Extract the [x, y] coordinate from the center of the cell holding the provided text.  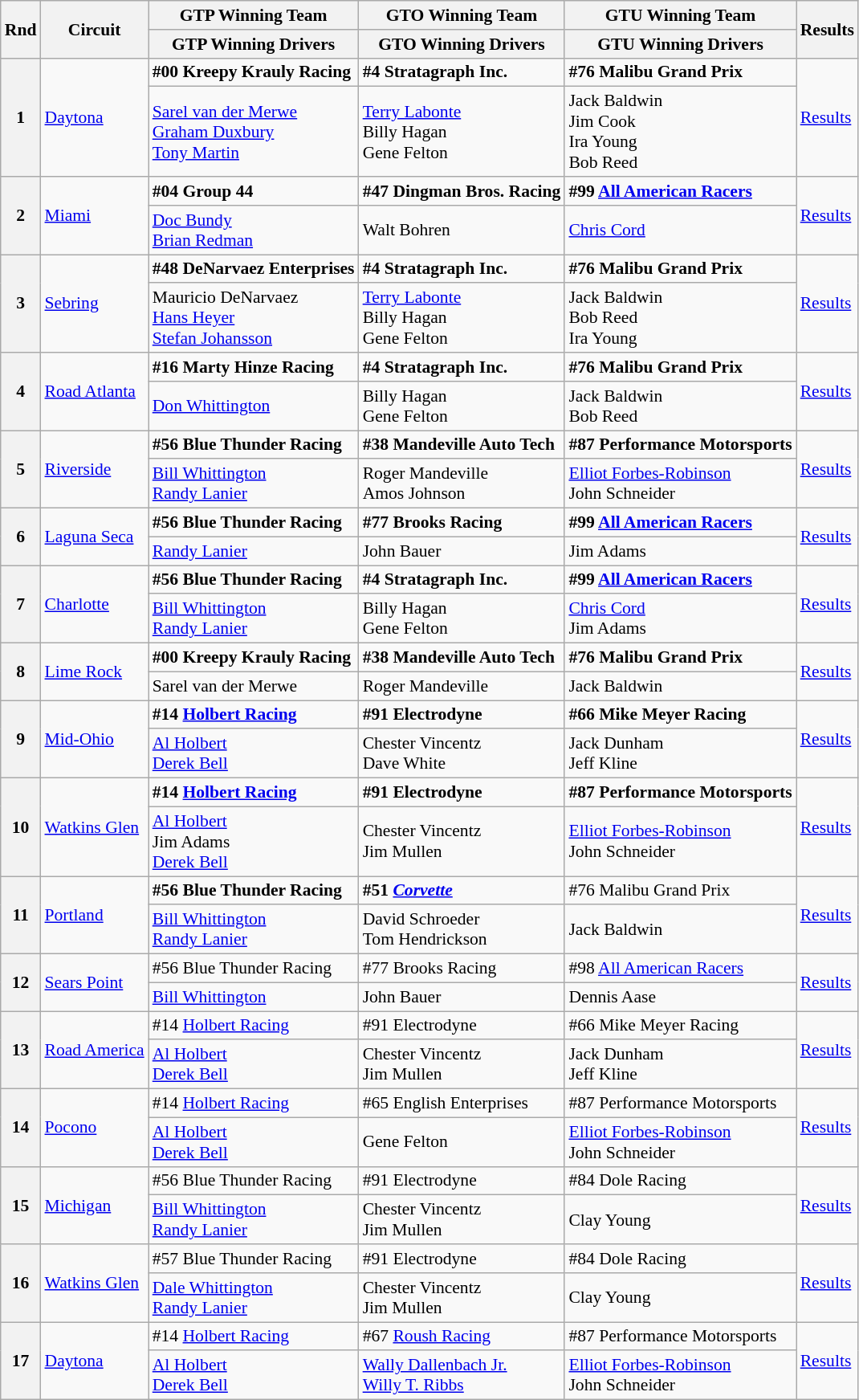
Sears Point [94, 983]
Roger Mandeville Amos Johnson [462, 484]
Randy Lanier [254, 551]
#98 All American Racers [680, 969]
Michigan [94, 1205]
Lime Rock [94, 671]
Chester Vincentz Dave White [462, 753]
11 [21, 916]
Bill Whittington [254, 997]
Charlotte [94, 604]
David Schroeder Tom Hendrickson [462, 930]
Doc Bundy Brian Redman [254, 230]
Mid-Ohio [94, 739]
#67 Roush Racing [462, 1337]
16 [21, 1284]
Pocono [94, 1128]
Sarel van der Merwe Graham Duxbury Tony Martin [254, 132]
#47 Dingman Bros. Racing [462, 191]
Mauricio DeNarvaez Hans Heyer Stefan Johansson [254, 318]
14 [21, 1128]
9 [21, 739]
13 [21, 1051]
Al Holbert Jim Adams Derek Bell [254, 842]
Gene Felton [462, 1142]
Miami [94, 215]
GTO Winning Drivers [462, 44]
Jack Baldwin Bob Reed [680, 406]
1 [21, 117]
15 [21, 1205]
6 [21, 537]
Sarel van der Merwe [254, 686]
Sebring [94, 304]
17 [21, 1361]
Jim Adams [680, 551]
Walt Bohren [462, 230]
Riverside [94, 469]
#65 English Enterprises [462, 1104]
Dale Whittington Randy Lanier [254, 1298]
#57 Blue Thunder Racing [254, 1259]
Don Whittington [254, 406]
7 [21, 604]
Road America [94, 1051]
GTP Winning Team [254, 15]
4 [21, 392]
5 [21, 469]
#51 Corvette [462, 891]
Wally Dallenbach Jr. Willy T. Ribbs [462, 1375]
#04 Group 44 [254, 191]
GTU Winning Team [680, 15]
Circuit [94, 29]
Rnd [21, 29]
Portland [94, 916]
2 [21, 215]
#48 DeNarvaez Enterprises [254, 269]
8 [21, 671]
Roger Mandeville [462, 686]
GTU Winning Drivers [680, 44]
Laguna Seca [94, 537]
GTP Winning Drivers [254, 44]
12 [21, 983]
3 [21, 304]
GTO Winning Team [462, 15]
Dennis Aase [680, 997]
10 [21, 827]
Jack Baldwin Bob Reed Ira Young [680, 318]
#16 Marty Hinze Racing [254, 367]
Chris Cord [680, 230]
Chris Cord Jim Adams [680, 618]
Road Atlanta [94, 392]
Jack Baldwin Jim Cook Ira Young Bob Reed [680, 132]
